Extract the (X, Y) coordinate from the center of the cell holding the provided text.  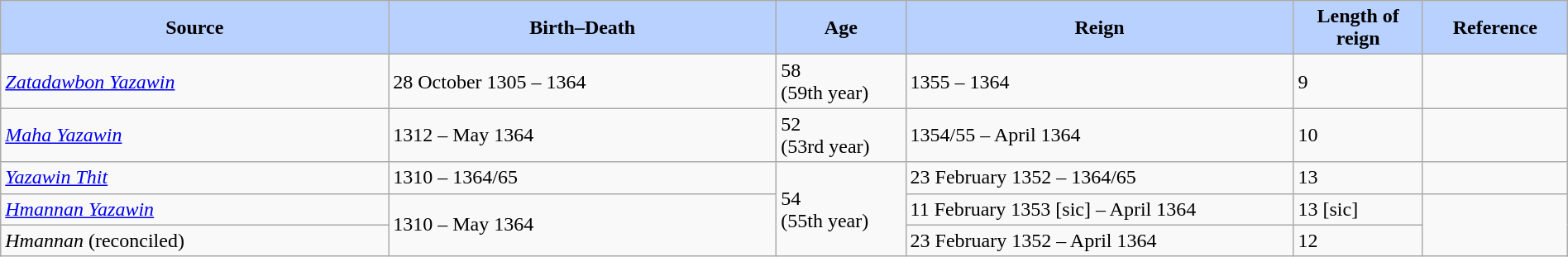
Length of reign (1358, 28)
28 October 1305 – 1364 (582, 81)
Reference (1495, 28)
52 (53rd year) (841, 136)
23 February 1352 – 1364/65 (1100, 178)
1310 – May 1364 (582, 225)
10 (1358, 136)
1354/55 – April 1364 (1100, 136)
Birth–Death (582, 28)
Yazawin Thit (195, 178)
13 [sic] (1358, 209)
54 (55th year) (841, 209)
12 (1358, 240)
1355 – 1364 (1100, 81)
58 (59th year) (841, 81)
23 February 1352 – April 1364 (1100, 240)
Age (841, 28)
9 (1358, 81)
Hmannan (reconciled) (195, 240)
11 February 1353 [sic] – April 1364 (1100, 209)
Maha Yazawin (195, 136)
1312 – May 1364 (582, 136)
Reign (1100, 28)
13 (1358, 178)
1310 – 1364/65 (582, 178)
Zatadawbon Yazawin (195, 81)
Hmannan Yazawin (195, 209)
Source (195, 28)
